Scan for the cell matching the given text and deliver its [X, Y] coordinate at center. 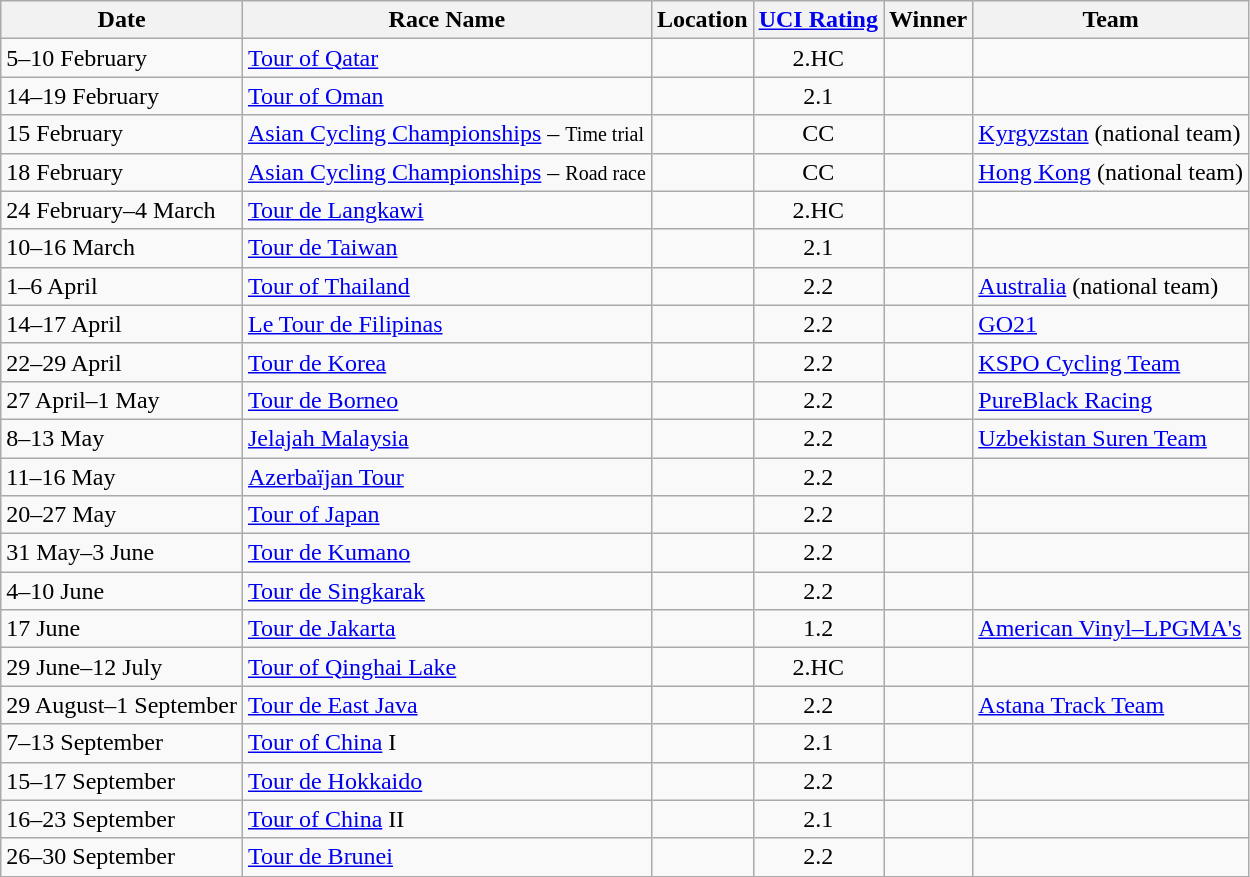
Asian Cycling Championships – Time trial [446, 134]
Date [122, 20]
Hong Kong (national team) [1111, 172]
31 May–3 June [122, 553]
29 June–12 July [122, 667]
American Vinyl–LPGMA's [1111, 629]
29 August–1 September [122, 705]
10–16 March [122, 248]
Tour of Japan [446, 515]
Tour of Qatar [446, 58]
7–13 September [122, 743]
Tour de Korea [446, 362]
UCI Rating [818, 20]
Tour of China I [446, 743]
11–16 May [122, 477]
15 February [122, 134]
18 February [122, 172]
Tour de East Java [446, 705]
Australia (national team) [1111, 286]
Tour de Singkarak [446, 591]
22–29 April [122, 362]
14–19 February [122, 96]
Azerbaïjan Tour [446, 477]
26–30 September [122, 857]
Tour of China II [446, 819]
Le Tour de Filipinas [446, 324]
20–27 May [122, 515]
Kyrgyzstan (national team) [1111, 134]
24 February–4 March [122, 210]
8–13 May [122, 438]
Tour de Brunei [446, 857]
14–17 April [122, 324]
4–10 June [122, 591]
GO21 [1111, 324]
1.2 [818, 629]
PureBlack Racing [1111, 400]
Tour de Borneo [446, 400]
Tour de Hokkaido [446, 781]
Astana Track Team [1111, 705]
Tour of Thailand [446, 286]
Tour de Langkawi [446, 210]
27 April–1 May [122, 400]
Race Name [446, 20]
1–6 April [122, 286]
17 June [122, 629]
Tour de Kumano [446, 553]
Jelajah Malaysia [446, 438]
16–23 September [122, 819]
15–17 September [122, 781]
Location [702, 20]
Uzbekistan Suren Team [1111, 438]
Asian Cycling Championships – Road race [446, 172]
Tour of Qinghai Lake [446, 667]
Tour de Taiwan [446, 248]
5–10 February [122, 58]
Winner [928, 20]
Tour of Oman [446, 96]
Team [1111, 20]
KSPO Cycling Team [1111, 362]
Tour de Jakarta [446, 629]
